Detect which cell encompasses the target text, then output its (X, Y) center coordinate. 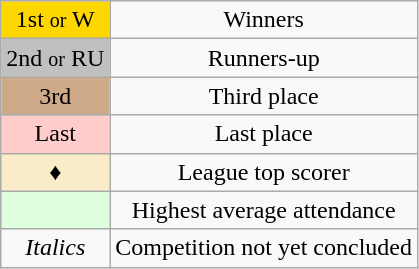
1st or W (56, 20)
Competition not yet concluded (264, 248)
2nd or RU (56, 58)
Highest average attendance (264, 210)
3rd (56, 96)
Last (56, 134)
Italics (56, 248)
Runners-up (264, 58)
Winners (264, 20)
♦ (56, 172)
Last place (264, 134)
Third place (264, 96)
League top scorer (264, 172)
